Search for the cell housing the specified text and yield its [x, y] center coordinate. 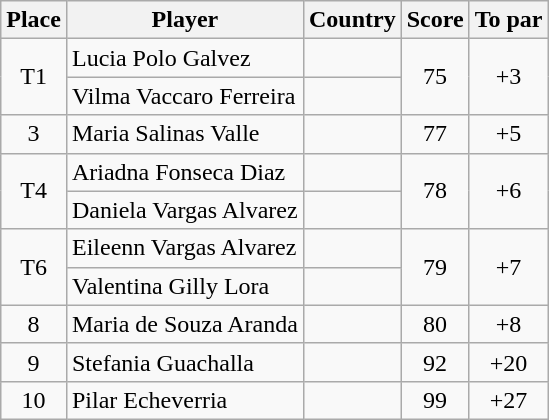
+7 [508, 267]
79 [435, 267]
10 [34, 400]
To par [508, 20]
Vilma Vaccaro Ferreira [184, 96]
+5 [508, 134]
T1 [34, 77]
Daniela Vargas Alvarez [184, 210]
Score [435, 20]
Pilar Echeverria [184, 400]
+6 [508, 191]
Country [352, 20]
+27 [508, 400]
80 [435, 324]
92 [435, 362]
Eileenn Vargas Alvarez [184, 248]
+20 [508, 362]
Valentina Gilly Lora [184, 286]
Ariadna Fonseca Diaz [184, 172]
+3 [508, 77]
Lucia Polo Galvez [184, 58]
3 [34, 134]
9 [34, 362]
8 [34, 324]
Maria de Souza Aranda [184, 324]
77 [435, 134]
Maria Salinas Valle [184, 134]
T6 [34, 267]
78 [435, 191]
T4 [34, 191]
75 [435, 77]
Player [184, 20]
Stefania Guachalla [184, 362]
+8 [508, 324]
Place [34, 20]
99 [435, 400]
